Extract the [X, Y] coordinate from the center of the cell holding the provided text.  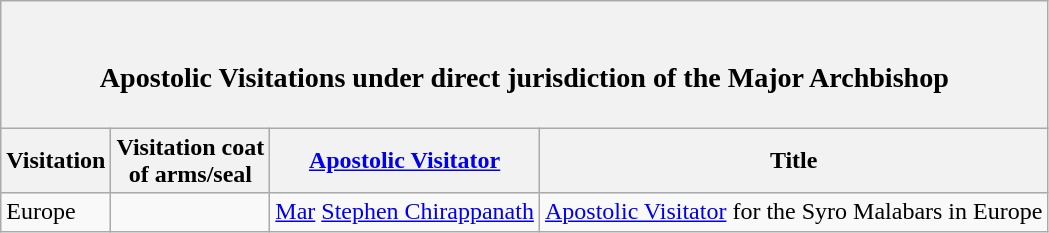
Mar Stephen Chirappanath [405, 212]
Title [793, 160]
Apostolic Visitations under direct jurisdiction of the Major Archbishop [524, 64]
Europe [56, 212]
Apostolic Visitator for the Syro Malabars in Europe [793, 212]
Visitation [56, 160]
Apostolic Visitator [405, 160]
Visitation coatof arms/seal [190, 160]
